Determine the (x, y) coordinate at the center of the cell enclosing the given text.  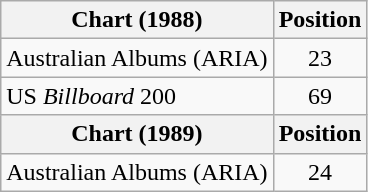
24 (320, 172)
US Billboard 200 (137, 96)
69 (320, 96)
Chart (1988) (137, 20)
Chart (1989) (137, 134)
23 (320, 58)
